Determine the [x, y] coordinate at the center of the cell enclosing the given text.  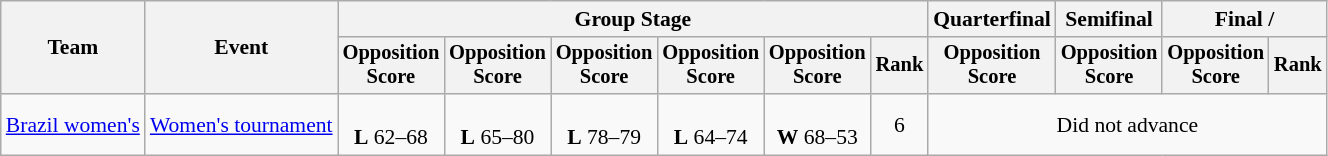
W 68–53 [818, 124]
L 65–80 [498, 124]
Did not advance [1127, 124]
Quarterfinal [992, 19]
Brazil women's [73, 124]
Semifinal [1110, 19]
L 62–68 [392, 124]
L 64–74 [710, 124]
Event [242, 48]
6 [900, 124]
Women's tournament [242, 124]
Group Stage [634, 19]
Final / [1244, 19]
Team [73, 48]
L 78–79 [604, 124]
